Return [x, y] of the center of cell containing provided text 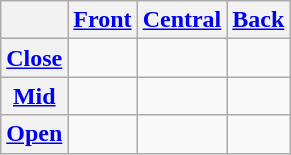
Back [258, 20]
Mid [34, 96]
Central [182, 20]
Open [34, 134]
Front [102, 20]
Close [34, 58]
